Output the [x, y] coordinate of the center of the cell containing the given text.  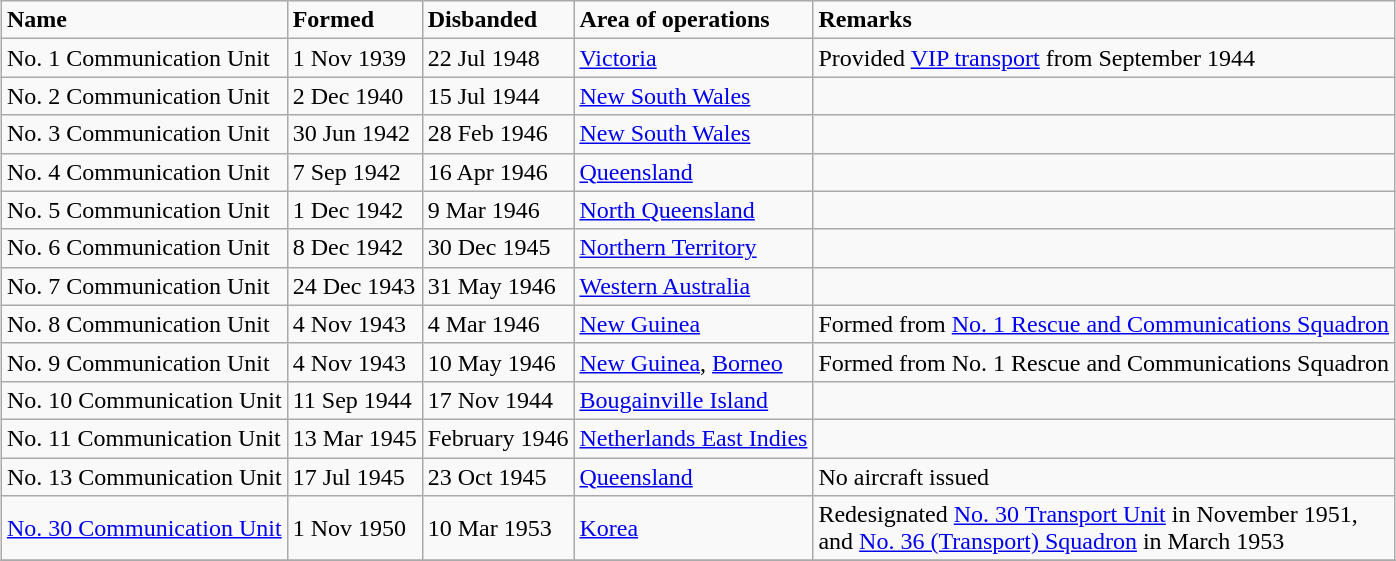
9 Mar 1946 [498, 210]
22 Jul 1948 [498, 58]
Northern Territory [694, 248]
1 Nov 1939 [354, 58]
No. 10 Communication Unit [144, 400]
Redesignated No. 30 Transport Unit in November 1951,and No. 36 (Transport) Squadron in March 1953 [1104, 528]
24 Dec 1943 [354, 286]
Disbanded [498, 20]
10 Mar 1953 [498, 528]
31 May 1946 [498, 286]
No. 30 Communication Unit [144, 528]
Korea [694, 528]
Area of operations [694, 20]
1 Dec 1942 [354, 210]
No. 13 Communication Unit [144, 477]
No. 5 Communication Unit [144, 210]
New Guinea [694, 324]
7 Sep 1942 [354, 172]
No. 8 Communication Unit [144, 324]
No. 11 Communication Unit [144, 438]
13 Mar 1945 [354, 438]
17 Nov 1944 [498, 400]
2 Dec 1940 [354, 96]
28 Feb 1946 [498, 134]
No. 6 Communication Unit [144, 248]
8 Dec 1942 [354, 248]
February 1946 [498, 438]
15 Jul 1944 [498, 96]
No aircraft issued [1104, 477]
Netherlands East Indies [694, 438]
North Queensland [694, 210]
No. 3 Communication Unit [144, 134]
10 May 1946 [498, 362]
16 Apr 1946 [498, 172]
No. 9 Communication Unit [144, 362]
30 Dec 1945 [498, 248]
No. 1 Communication Unit [144, 58]
Remarks [1104, 20]
Bougainville Island [694, 400]
No. 4 Communication Unit [144, 172]
30 Jun 1942 [354, 134]
Name [144, 20]
Formed [354, 20]
1 Nov 1950 [354, 528]
4 Mar 1946 [498, 324]
11 Sep 1944 [354, 400]
Provided VIP transport from September 1944 [1104, 58]
No. 2 Communication Unit [144, 96]
23 Oct 1945 [498, 477]
Western Australia [694, 286]
No. 7 Communication Unit [144, 286]
17 Jul 1945 [354, 477]
Victoria [694, 58]
New Guinea, Borneo [694, 362]
